Provide the [x, y] coordinate of the cell's center where the given text is located.  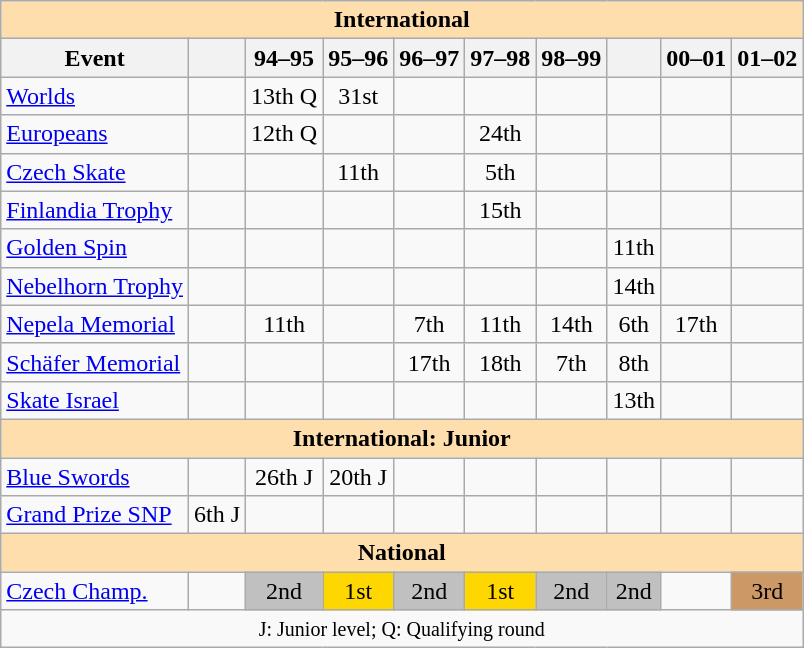
Skate Israel [95, 400]
Finlandia Trophy [95, 210]
98–99 [572, 58]
26th J [284, 477]
6th [634, 324]
15th [500, 210]
00–01 [696, 58]
24th [500, 134]
31st [358, 96]
94–95 [284, 58]
National [402, 553]
13th Q [284, 96]
Event [95, 58]
12th Q [284, 134]
01–02 [768, 58]
96–97 [430, 58]
Czech Skate [95, 172]
3rd [768, 591]
Blue Swords [95, 477]
5th [500, 172]
18th [500, 362]
International [402, 20]
Nepela Memorial [95, 324]
Grand Prize SNP [95, 515]
Schäfer Memorial [95, 362]
Nebelhorn Trophy [95, 286]
20th J [358, 477]
Czech Champ. [95, 591]
8th [634, 362]
International: Junior [402, 438]
Worlds [95, 96]
97–98 [500, 58]
Europeans [95, 134]
Golden Spin [95, 248]
95–96 [358, 58]
6th J [216, 515]
13th [634, 400]
J: Junior level; Q: Qualifying round [402, 629]
